Find where the given text appears and provide that cell's center as (X, Y) coordinate. 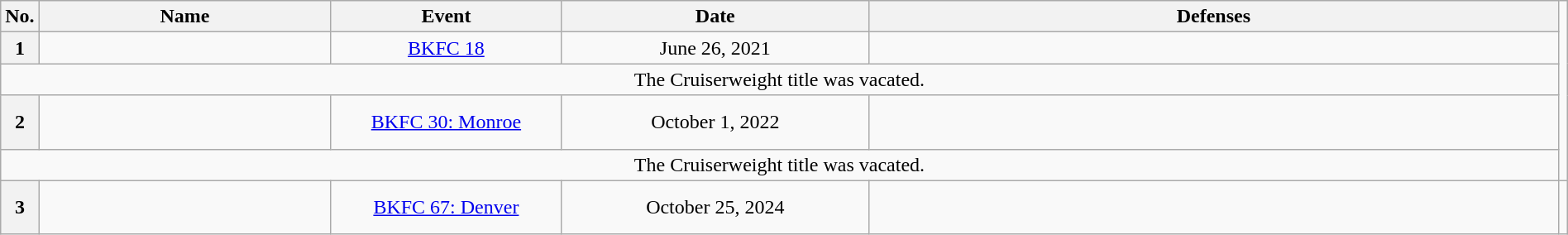
BKFC 67: Denver (447, 207)
October 1, 2022 (715, 122)
October 25, 2024 (715, 207)
Name (185, 17)
June 26, 2021 (715, 48)
BKFC 30: Monroe (447, 122)
Date (715, 17)
Defenses (1214, 17)
2 (20, 122)
BKFC 18 (447, 48)
1 (20, 48)
3 (20, 207)
No. (20, 17)
Event (447, 17)
